Identify which cell holds the provided text, then report its [x, y] central coordinate. 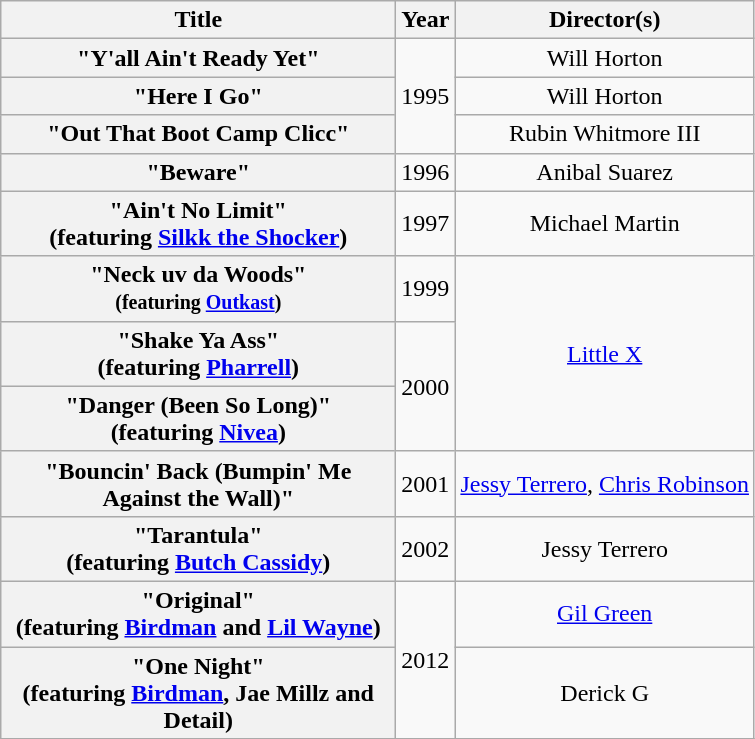
"Neck uv da Woods"(featuring Outkast) [198, 288]
Gil Green [605, 614]
1996 [426, 172]
Little X [605, 354]
"Y'all Ain't Ready Yet" [198, 58]
"Original"(featuring Birdman and Lil Wayne) [198, 614]
"Out That Boot Camp Clicc" [198, 134]
1999 [426, 288]
Jessy Terrero [605, 548]
"Here I Go" [198, 96]
"Bouncin' Back (Bumpin' Me Against the Wall)" [198, 484]
2000 [426, 386]
Year [426, 20]
"One Night"(featuring Birdman, Jae Millz and Detail) [198, 692]
1995 [426, 96]
Rubin Whitmore III [605, 134]
Derick G [605, 692]
Michael Martin [605, 224]
Title [198, 20]
2012 [426, 660]
"Tarantula"(featuring Butch Cassidy) [198, 548]
Jessy Terrero, Chris Robinson [605, 484]
2001 [426, 484]
Director(s) [605, 20]
"Ain't No Limit"(featuring Silkk the Shocker) [198, 224]
"Beware" [198, 172]
"Shake Ya Ass"(featuring Pharrell) [198, 354]
2002 [426, 548]
"Danger (Been So Long)"(featuring Nivea) [198, 418]
Anibal Suarez [605, 172]
1997 [426, 224]
